Provide the (X, Y) coordinate of the cell's center where the given text is located.  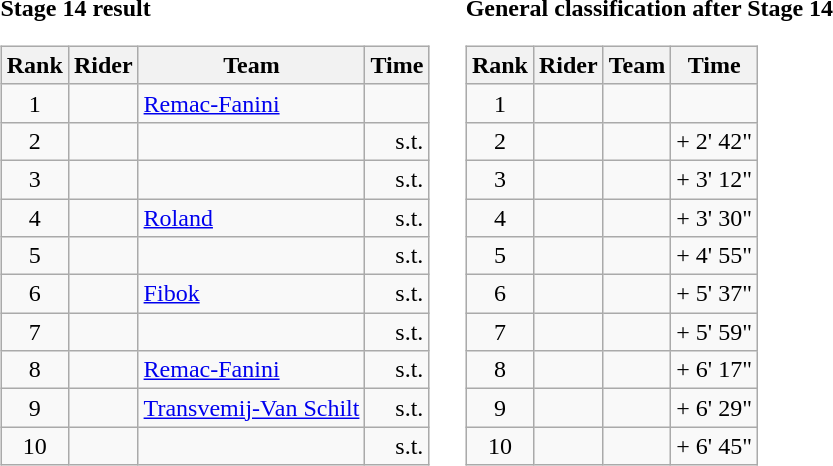
Roland (252, 217)
+ 5' 37" (714, 294)
+ 3' 12" (714, 179)
+ 3' 30" (714, 217)
+ 4' 55" (714, 256)
+ 5' 59" (714, 332)
+ 6' 17" (714, 370)
Fibok (252, 294)
Transvemij-Van Schilt (252, 408)
+ 2' 42" (714, 141)
+ 6' 29" (714, 408)
+ 6' 45" (714, 446)
